Pinpoint the cell where the given text exists, returning its [X, Y] midpoint coordinate. 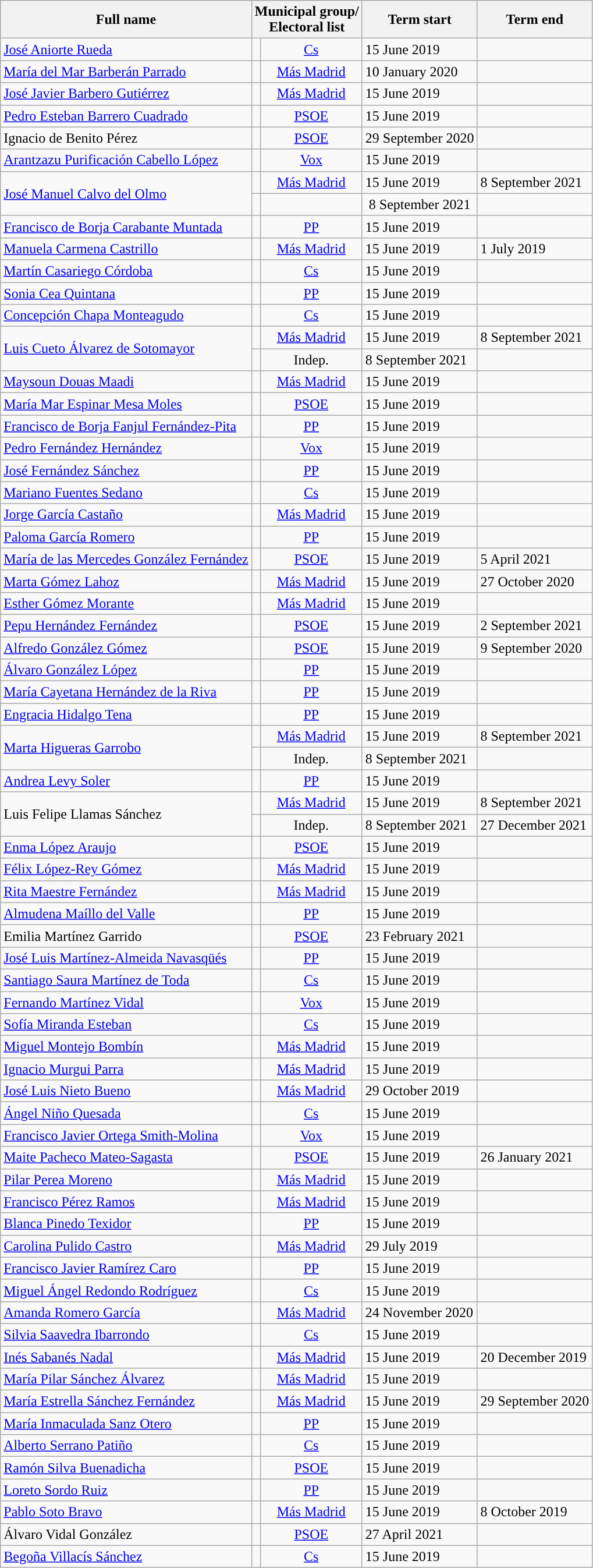
Arantzazu Purificación Cabello López [126, 160]
Alberto Serrano Patiño [126, 1446]
Pablo Soto Bravo [126, 1512]
Maite Pacheco Mateo-Sagasta [126, 1158]
Sonia Cea Quintana [126, 293]
Ignacio Murgui Parra [126, 1069]
Enma López Araujo [126, 847]
Santiago Saura Martínez de Toda [126, 980]
María Pilar Sánchez Álvarez [126, 1379]
20 December 2019 [535, 1357]
23 February 2021 [420, 936]
Miguel Ángel Redondo Rodríguez [126, 1290]
María del Mar Barberán Parrado [126, 72]
Paloma García Romero [126, 537]
Luis Felipe Llamas Sánchez [126, 814]
Álvaro Vidal González [126, 1534]
Loreto Sordo Ruiz [126, 1490]
5 April 2021 [535, 559]
María de las Mercedes González Fernández [126, 559]
Term end [535, 20]
Maysoun Douas Maadi [126, 382]
Marta Higueras Garrobo [126, 748]
Pedro Esteban Barrero Cuadrado [126, 116]
27 December 2021 [535, 825]
Blanca Pinedo Texidor [126, 1224]
José Luis Nieto Bueno [126, 1091]
Alfredo González Gómez [126, 648]
Álvaro González López [126, 670]
Mariano Fuentes Sedano [126, 493]
Carolina Pulido Castro [126, 1246]
José Manuel Calvo del Olmo [126, 193]
Martín Casariego Córdoba [126, 271]
29 July 2019 [420, 1246]
26 January 2021 [535, 1158]
José Aniorte Rueda [126, 49]
Term start [420, 20]
Francisco Javier Ramírez Caro [126, 1268]
José Fernández Sánchez [126, 470]
Pilar Perea Moreno [126, 1180]
Francisco Pérez Ramos [126, 1202]
Esther Gómez Morante [126, 603]
Engracia Hidalgo Tena [126, 714]
Amanda Romero García [126, 1312]
Marta Gómez Lahoz [126, 581]
Full name [126, 20]
Miguel Montejo Bombín [126, 1047]
27 April 2021 [420, 1534]
María Inmaculada Sanz Otero [126, 1424]
29 October 2019 [420, 1091]
Almudena Maíllo del Valle [126, 914]
José Javier Barbero Gutiérrez [126, 94]
Rita Maestre Fernández [126, 891]
Municipal group/Electoral list [307, 20]
Fernando Martínez Vidal [126, 1002]
Ramón Silva Buenadicha [126, 1468]
2 September 2021 [535, 625]
Concepción Chapa Monteagudo [126, 316]
Andrea Levy Soler [126, 781]
10 January 2020 [420, 72]
Manuela Carmena Castrillo [126, 249]
Emilia Martínez Garrido [126, 936]
José Luis Martínez-Almeida Navasqüés [126, 958]
24 November 2020 [420, 1312]
Francisco de Borja Carabante Muntada [126, 226]
Pepu Hernández Fernández [126, 625]
Pedro Fernández Hernández [126, 448]
Inés Sabanés Nadal [126, 1357]
Félix López-Rey Gómez [126, 869]
Francisco Javier Ortega Smith-Molina [126, 1135]
María Estrella Sánchez Fernández [126, 1401]
Jorge García Castaño [126, 515]
María Cayetana Hernández de la Riva [126, 692]
Sofía Miranda Esteban [126, 1025]
8 October 2019 [535, 1512]
María Mar Espinar Mesa Moles [126, 404]
Francisco de Borja Fanjul Fernández-Pita [126, 426]
Luis Cueto Álvarez de Sotomayor [126, 349]
Begoña Villacís Sánchez [126, 1556]
Silvia Saavedra Ibarrondo [126, 1335]
9 September 2020 [535, 648]
Ignacio de Benito Pérez [126, 138]
27 October 2020 [535, 581]
1 July 2019 [535, 249]
Ángel Niño Quesada [126, 1113]
